Return the [x, y] coordinate for the center point of the cell that contains the specified text.  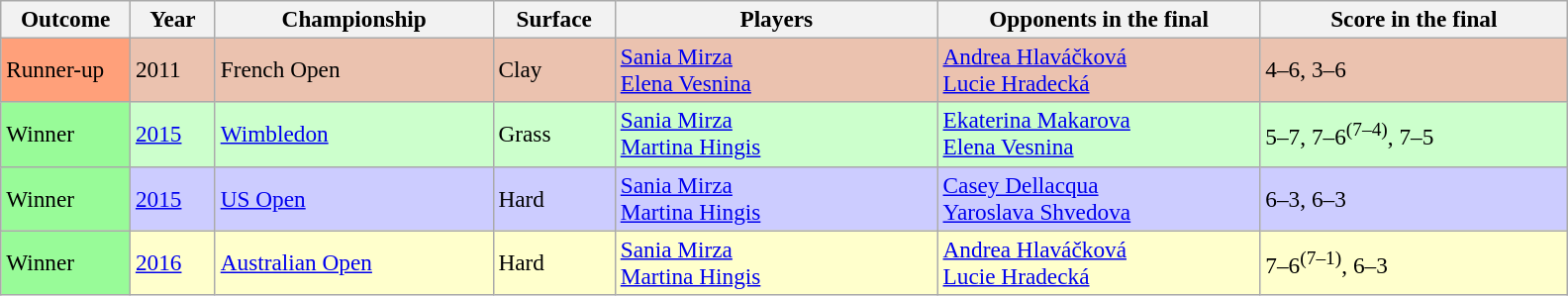
Score in the final [1414, 19]
US Open [354, 198]
Ekaterina Makarova Elena Vesnina [1099, 135]
Opponents in the final [1099, 19]
Year [173, 19]
5–7, 7–6(7–4), 7–5 [1414, 135]
Australian Open [354, 261]
Wimbledon [354, 135]
2011 [173, 69]
Grass [554, 135]
French Open [354, 69]
Surface [554, 19]
Championship [354, 19]
4–6, 3–6 [1414, 69]
Sania Mirza Elena Vesnina [776, 69]
Clay [554, 69]
7–6(7–1), 6–3 [1414, 261]
Casey Dellacqua Yaroslava Shvedova [1099, 198]
6–3, 6–3 [1414, 198]
2016 [173, 261]
Runner-up [65, 69]
Players [776, 19]
Outcome [65, 19]
